Identify which cell holds the provided text, then report its (X, Y) central coordinate. 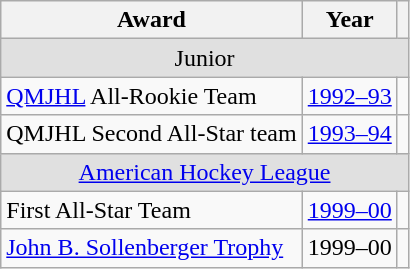
1992–93 (350, 96)
Junior (205, 58)
Award (152, 20)
First All-Star Team (152, 210)
1993–94 (350, 134)
QMJHL All-Rookie Team (152, 96)
John B. Sollenberger Trophy (152, 248)
American Hockey League (205, 172)
Year (350, 20)
QMJHL Second All-Star team (152, 134)
